Provide the [X, Y] coordinate of the cell's center where the given text is located.  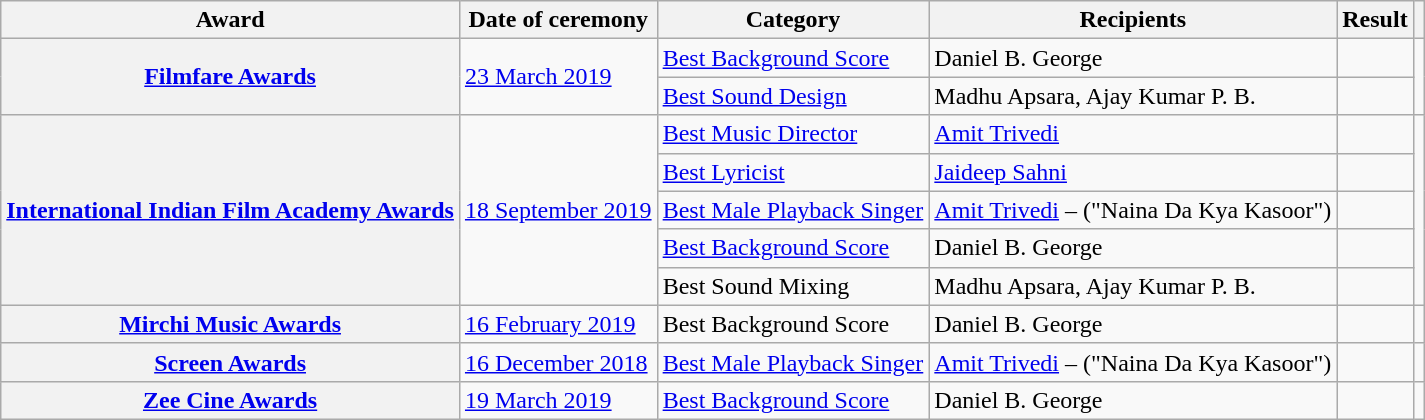
Mirchi Music Awards [230, 324]
Best Lyricist [793, 172]
Date of ceremony [558, 20]
Best Music Director [793, 134]
Best Sound Mixing [793, 286]
16 December 2018 [558, 362]
Amit Trivedi [1133, 134]
23 March 2019 [558, 77]
Result [1375, 20]
Filmfare Awards [230, 77]
Jaideep Sahni [1133, 172]
16 February 2019 [558, 324]
Screen Awards [230, 362]
Award [230, 20]
Best Sound Design [793, 96]
19 March 2019 [558, 400]
Recipients [1133, 20]
18 September 2019 [558, 210]
Zee Cine Awards [230, 400]
International Indian Film Academy Awards [230, 210]
Category [793, 20]
